Extract the [x, y] coordinate from the center of the cell holding the provided text.  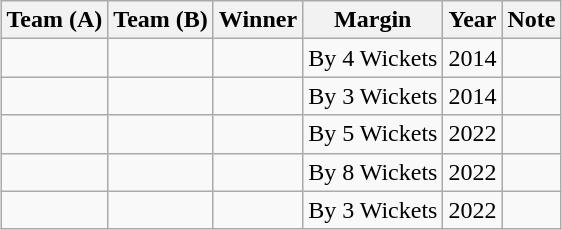
By 5 Wickets [373, 134]
Note [532, 20]
Winner [258, 20]
Team (B) [161, 20]
Team (A) [54, 20]
Year [472, 20]
By 8 Wickets [373, 172]
By 4 Wickets [373, 58]
Margin [373, 20]
